From the cell containing the given text, extract its center point as [X, Y] coordinate. 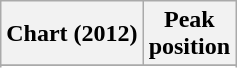
Chart (2012) [72, 34]
Peakposition [189, 34]
